Scan for the cell matching the given text and deliver its [X, Y] coordinate at center. 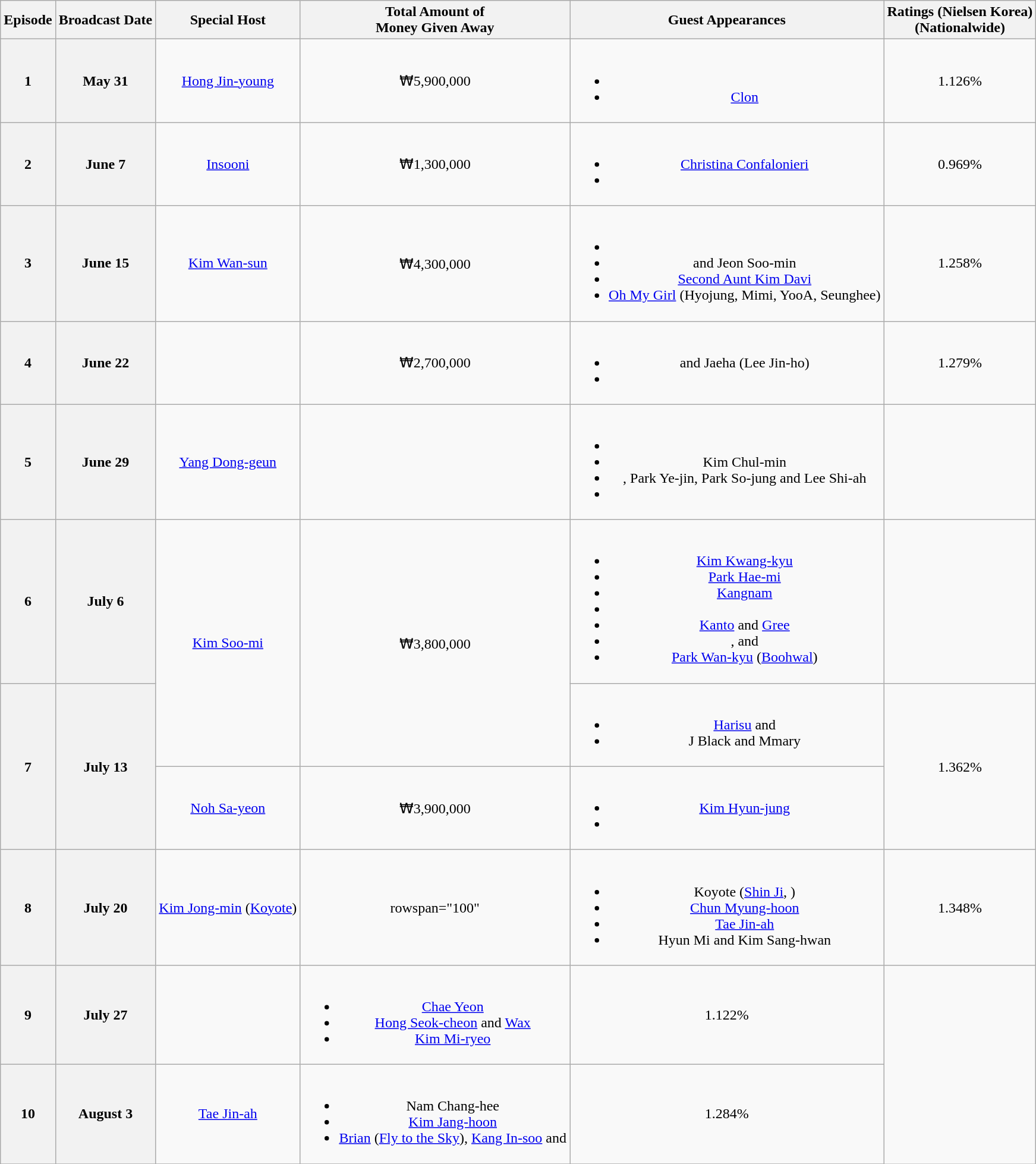
1.348% [960, 907]
4 [28, 363]
6 [28, 602]
₩3,900,000 [435, 808]
Guest Appearances [727, 20]
₩2,700,000 [435, 363]
2 [28, 164]
8 [28, 907]
August 3 [106, 1114]
Noh Sa-yeon [228, 808]
0.969% [960, 164]
Yang Dong-geun [228, 462]
Kim Wan-sun [228, 263]
June 15 [106, 263]
Chae YeonHong Seok-cheon and WaxKim Mi-ryeo [435, 1014]
1.284% [727, 1114]
June 7 [106, 164]
₩4,300,000 [435, 263]
Kim Soo-mi [228, 643]
1.122% [727, 1014]
3 [28, 263]
₩5,900,000 [435, 81]
5 [28, 462]
Tae Jin-ah [228, 1114]
Christina Confalonieri [727, 164]
1.126% [960, 81]
Koyote (Shin Ji, )Chun Myung-hoonTae Jin-ahHyun Mi and Kim Sang-hwan [727, 907]
Broadcast Date [106, 20]
1.279% [960, 363]
₩3,800,000 [435, 643]
July 27 [106, 1014]
Insooni [228, 164]
1.258% [960, 263]
Episode [28, 20]
July 13 [106, 766]
May 31 [106, 81]
10 [28, 1114]
1.362% [960, 766]
1 [28, 81]
Kim Chul-min, Park Ye-jin, Park So-jung and Lee Shi-ah [727, 462]
June 29 [106, 462]
₩1,300,000 [435, 164]
and Jeon Soo-minSecond Aunt Kim DaviOh My Girl (Hyojung, Mimi, YooA, Seunghee) [727, 263]
Special Host [228, 20]
9 [28, 1014]
July 20 [106, 907]
7 [28, 766]
June 22 [106, 363]
Kim Jong-min (Koyote) [228, 907]
Clon [727, 81]
Total Amount ofMoney Given Away [435, 20]
Kim Hyun-jung [727, 808]
Hong Jin-young [228, 81]
Kim Kwang-kyuPark Hae-miKangnamKanto and Gree, and Park Wan-kyu (Boohwal) [727, 602]
Ratings (Nielsen Korea)(Nationalwide) [960, 20]
and Jaeha (Lee Jin-ho) [727, 363]
rowspan="100" [435, 907]
Nam Chang-heeKim Jang-hoonBrian (Fly to the Sky), Kang In-soo and [435, 1114]
Harisu and J Black and Mmary [727, 725]
July 6 [106, 602]
